Pinpoint the cell where the given text exists, returning its [X, Y] midpoint coordinate. 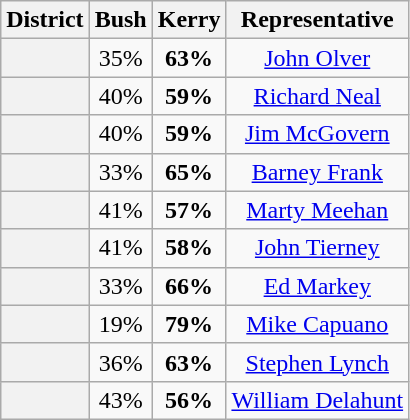
65% [189, 172]
Kerry [189, 20]
Ed Markey [318, 286]
57% [189, 210]
Jim McGovern [318, 134]
36% [120, 362]
35% [120, 58]
District [45, 20]
56% [189, 400]
Barney Frank [318, 172]
Richard Neal [318, 96]
43% [120, 400]
79% [189, 324]
Bush [120, 20]
Marty Meehan [318, 210]
66% [189, 286]
John Tierney [318, 248]
58% [189, 248]
Mike Capuano [318, 324]
John Olver [318, 58]
Stephen Lynch [318, 362]
Representative [318, 20]
William Delahunt [318, 400]
19% [120, 324]
